From the cell containing the given text, extract its center point as [X, Y] coordinate. 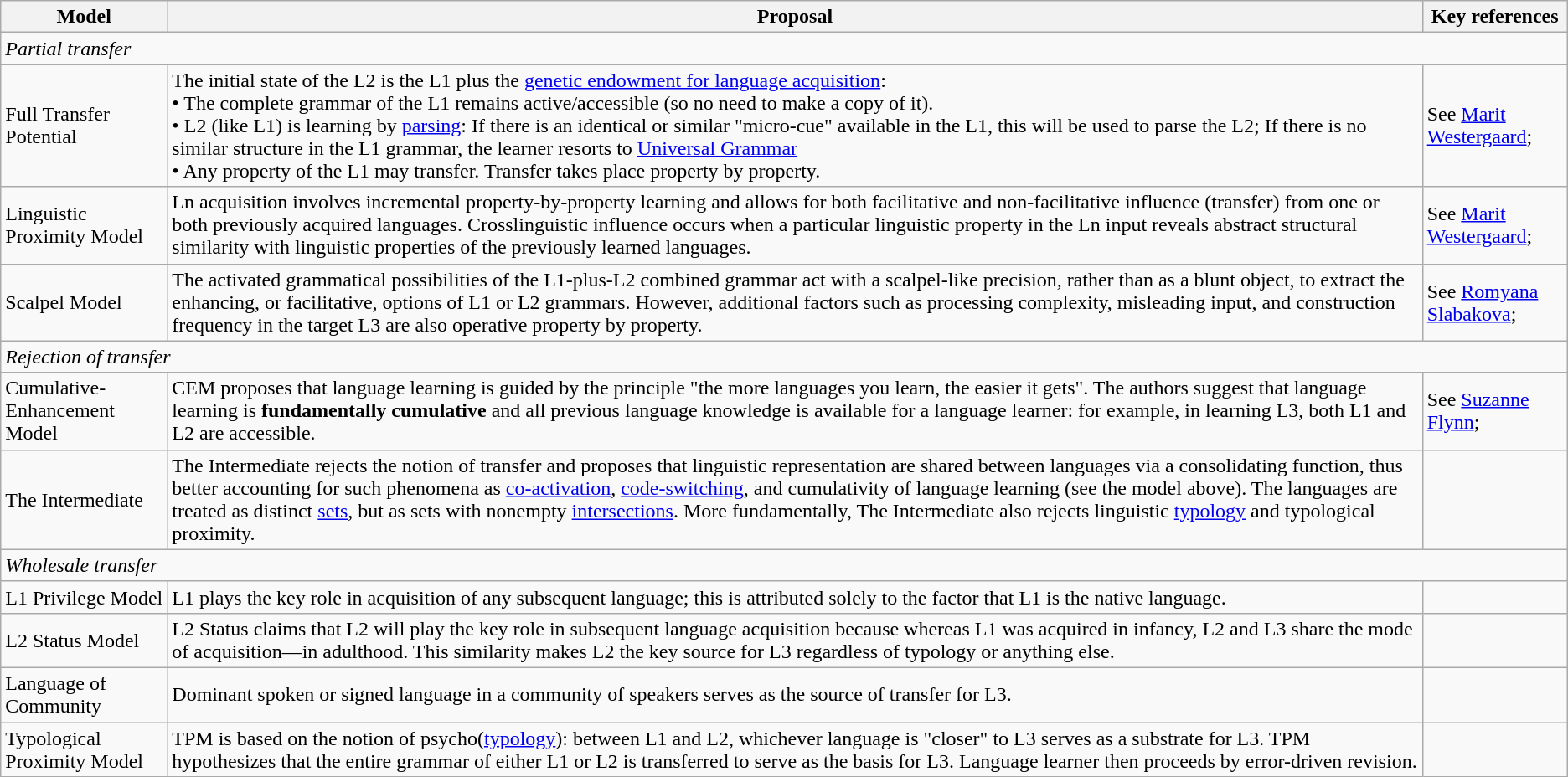
The Intermediate [84, 499]
Full Transfer Potential [84, 126]
Typological Proximity Model [84, 749]
See Romyana Slabakova; [1494, 302]
Dominant spoken or signed language in a community of speakers serves as the source of transfer for L3. [795, 695]
Wholesale transfer [784, 565]
See Suzanne Flynn; [1494, 411]
Proposal [795, 17]
L2 Status Model [84, 640]
L1 plays the key role in acquisition of any subsequent language; this is attributed solely to the factor that L1 is the native language. [795, 597]
Language of Community [84, 695]
Partial transfer [784, 49]
L1 Privilege Model [84, 597]
Model [84, 17]
Rejection of transfer [784, 357]
Scalpel Model [84, 302]
Linguistic Proximity Model [84, 225]
Cumulative-Enhancement Model [84, 411]
Key references [1494, 17]
